Provide the [X, Y] coordinate of the cell's center where the given text is located.  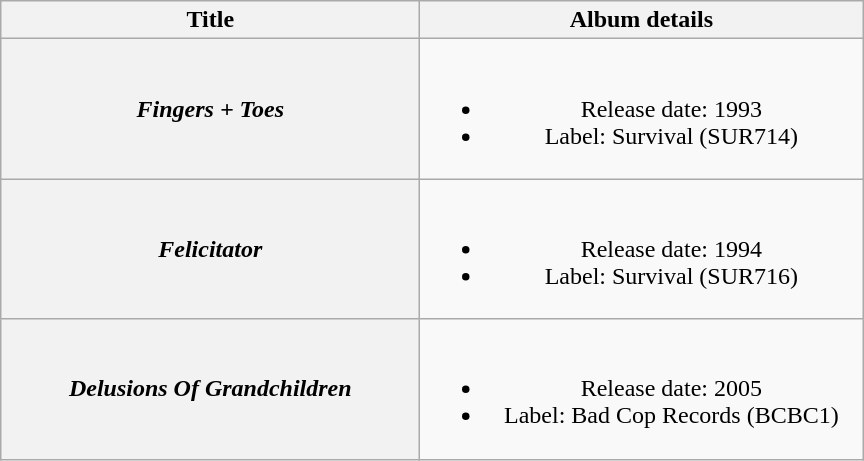
Delusions Of Grandchildren [210, 389]
Title [210, 20]
Release date: 1994Label: Survival (SUR716) [642, 249]
Release date: 2005Label: Bad Cop Records (BCBC1) [642, 389]
Fingers + Toes [210, 109]
Album details [642, 20]
Felicitator [210, 249]
Release date: 1993Label: Survival (SUR714) [642, 109]
